Output the [X, Y] coordinate of the center of the cell containing the given text.  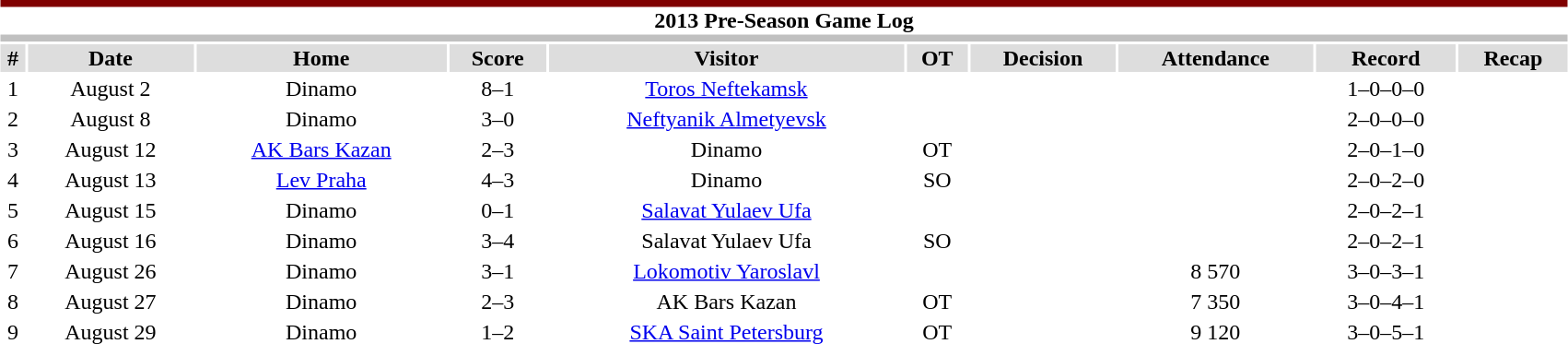
3–4 [497, 241]
3–0–4–1 [1386, 302]
8 [13, 302]
August 15 [111, 210]
1 [13, 89]
Lokomotiv Yaroslavl [726, 271]
Score [497, 58]
3 [13, 149]
2013 Pre-Season Game Log [784, 20]
3–0–3–1 [1386, 271]
Home [322, 58]
1–0–0–0 [1386, 89]
2 [13, 119]
August 26 [111, 271]
2–0–0–0 [1386, 119]
2–0–1–0 [1386, 149]
3–1 [497, 271]
4–3 [497, 180]
2–0–2–0 [1386, 180]
8–1 [497, 89]
August 27 [111, 302]
August 12 [111, 149]
5 [13, 210]
6 [13, 241]
3–0 [497, 119]
4 [13, 180]
Decision [1043, 58]
8 570 [1216, 271]
Visitor [726, 58]
Date [111, 58]
7 [13, 271]
August 2 [111, 89]
0–1 [497, 210]
Toros Neftekamsk [726, 89]
August 16 [111, 241]
Recap [1514, 58]
7 350 [1216, 302]
# [13, 58]
Attendance [1216, 58]
August 8 [111, 119]
Record [1386, 58]
Lev Praha [322, 180]
August 13 [111, 180]
Neftyanik Almetyevsk [726, 119]
